Determine the [x, y] coordinate at the center of the cell enclosing the given text.  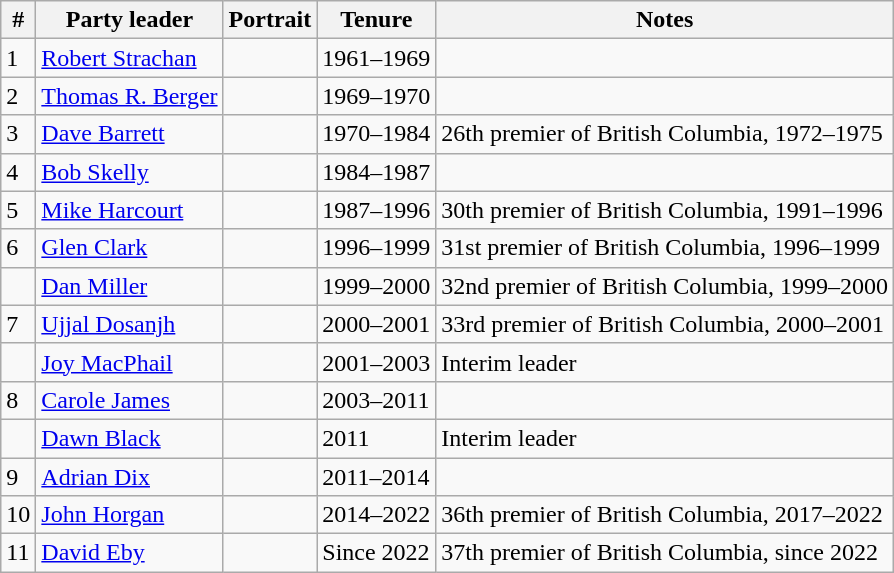
Mike Harcourt [130, 210]
7 [18, 324]
1999–2000 [376, 286]
1961–1969 [376, 58]
Glen Clark [130, 248]
5 [18, 210]
Joy MacPhail [130, 362]
2014–2022 [376, 515]
8 [18, 400]
Robert Strachan [130, 58]
Tenure [376, 20]
Portrait [270, 20]
Dan Miller [130, 286]
Carole James [130, 400]
David Eby [130, 553]
1996–1999 [376, 248]
Ujjal Dosanjh [130, 324]
1969–1970 [376, 96]
33rd premier of British Columbia, 2000–2001 [665, 324]
2000–2001 [376, 324]
Notes [665, 20]
6 [18, 248]
10 [18, 515]
# [18, 20]
2001–2003 [376, 362]
2011 [376, 438]
26th premier of British Columbia, 1972–1975 [665, 134]
Adrian Dix [130, 477]
36th premier of British Columbia, 2017–2022 [665, 515]
Party leader [130, 20]
Dave Barrett [130, 134]
Thomas R. Berger [130, 96]
9 [18, 477]
Bob Skelly [130, 172]
2 [18, 96]
1 [18, 58]
2011–2014 [376, 477]
1970–1984 [376, 134]
30th premier of British Columbia, 1991–1996 [665, 210]
1987–1996 [376, 210]
2003–2011 [376, 400]
32nd premier of British Columbia, 1999–2000 [665, 286]
1984–1987 [376, 172]
31st premier of British Columbia, 1996–1999 [665, 248]
3 [18, 134]
Dawn Black [130, 438]
11 [18, 553]
4 [18, 172]
John Horgan [130, 515]
Since 2022 [376, 553]
37th premier of British Columbia, since 2022 [665, 553]
